Find where the given text appears and provide that cell's center as (X, Y) coordinate. 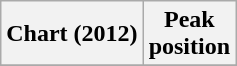
Chart (2012) (72, 34)
Peakposition (189, 34)
